Detect which cell encompasses the target text, then output its (x, y) center coordinate. 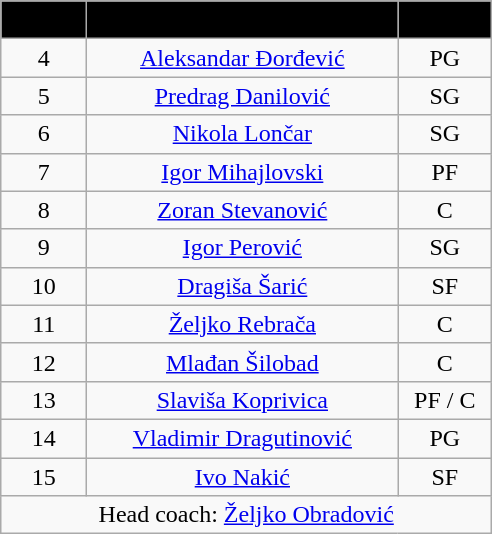
PF (445, 172)
11 (44, 324)
8 (44, 210)
9 (44, 248)
Zoran Stevanović (242, 210)
15 (44, 477)
5 (44, 96)
Ivo Nakić (242, 477)
14 (44, 438)
Head coach: Željko Obradović (246, 515)
13 (44, 400)
Name (242, 20)
Igor Perović (242, 248)
7 (44, 172)
Aleksandar Đorđević (242, 58)
Slaviša Koprivica (242, 400)
Željko Rebrača (242, 324)
PF / C (445, 400)
No. (44, 20)
Igor Mihajlovski (242, 172)
Vladimir Dragutinović (242, 438)
12 (44, 362)
Predrag Danilović (242, 96)
Dragiša Šarić (242, 286)
Nikola Lončar (242, 134)
4 (44, 58)
6 (44, 134)
Mlađan Šilobad (242, 362)
Position (445, 20)
10 (44, 286)
